Capture the cell that displays the provided text and extract its (X, Y) central coordinate. 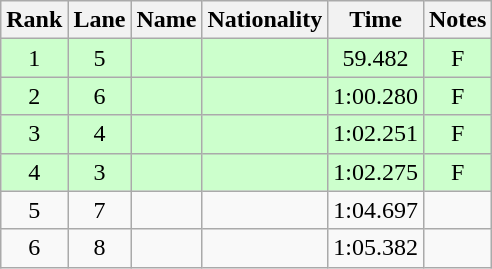
1:02.275 (376, 172)
8 (100, 248)
1 (34, 58)
1:04.697 (376, 210)
2 (34, 96)
1:00.280 (376, 96)
Name (166, 20)
Nationality (265, 20)
Rank (34, 20)
Time (376, 20)
1:02.251 (376, 134)
59.482 (376, 58)
Notes (457, 20)
1:05.382 (376, 248)
7 (100, 210)
Lane (100, 20)
